From the cell containing the given text, extract its center point as [x, y] coordinate. 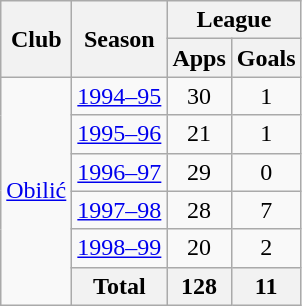
Club [36, 39]
28 [199, 210]
7 [266, 210]
1994–95 [120, 96]
20 [199, 248]
21 [199, 134]
Season [120, 39]
1998–99 [120, 248]
11 [266, 286]
0 [266, 172]
Apps [199, 58]
1996–97 [120, 172]
Goals [266, 58]
League [234, 20]
1995–96 [120, 134]
29 [199, 172]
30 [199, 96]
Total [120, 286]
128 [199, 286]
1997–98 [120, 210]
2 [266, 248]
Obilić [36, 191]
